Determine the (X, Y) coordinate at the center of the cell enclosing the given text.  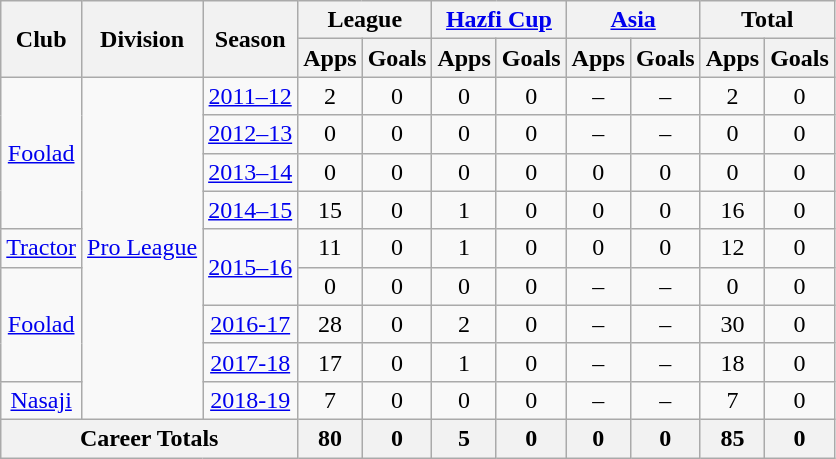
15 (330, 210)
2018-19 (250, 400)
11 (330, 248)
2016-17 (250, 324)
Total (767, 20)
Division (142, 39)
Career Totals (150, 438)
16 (732, 210)
Tractor (42, 248)
28 (330, 324)
5 (464, 438)
2014–15 (250, 210)
2017-18 (250, 362)
Hazfi Cup (499, 20)
2015–16 (250, 267)
85 (732, 438)
League (365, 20)
Asia (633, 20)
12 (732, 248)
30 (732, 324)
Season (250, 39)
2011–12 (250, 96)
18 (732, 362)
Nasaji (42, 400)
80 (330, 438)
Pro League (142, 248)
Club (42, 39)
2012–13 (250, 134)
2013–14 (250, 172)
17 (330, 362)
